Scan for the cell matching the given text and deliver its [X, Y] coordinate at center. 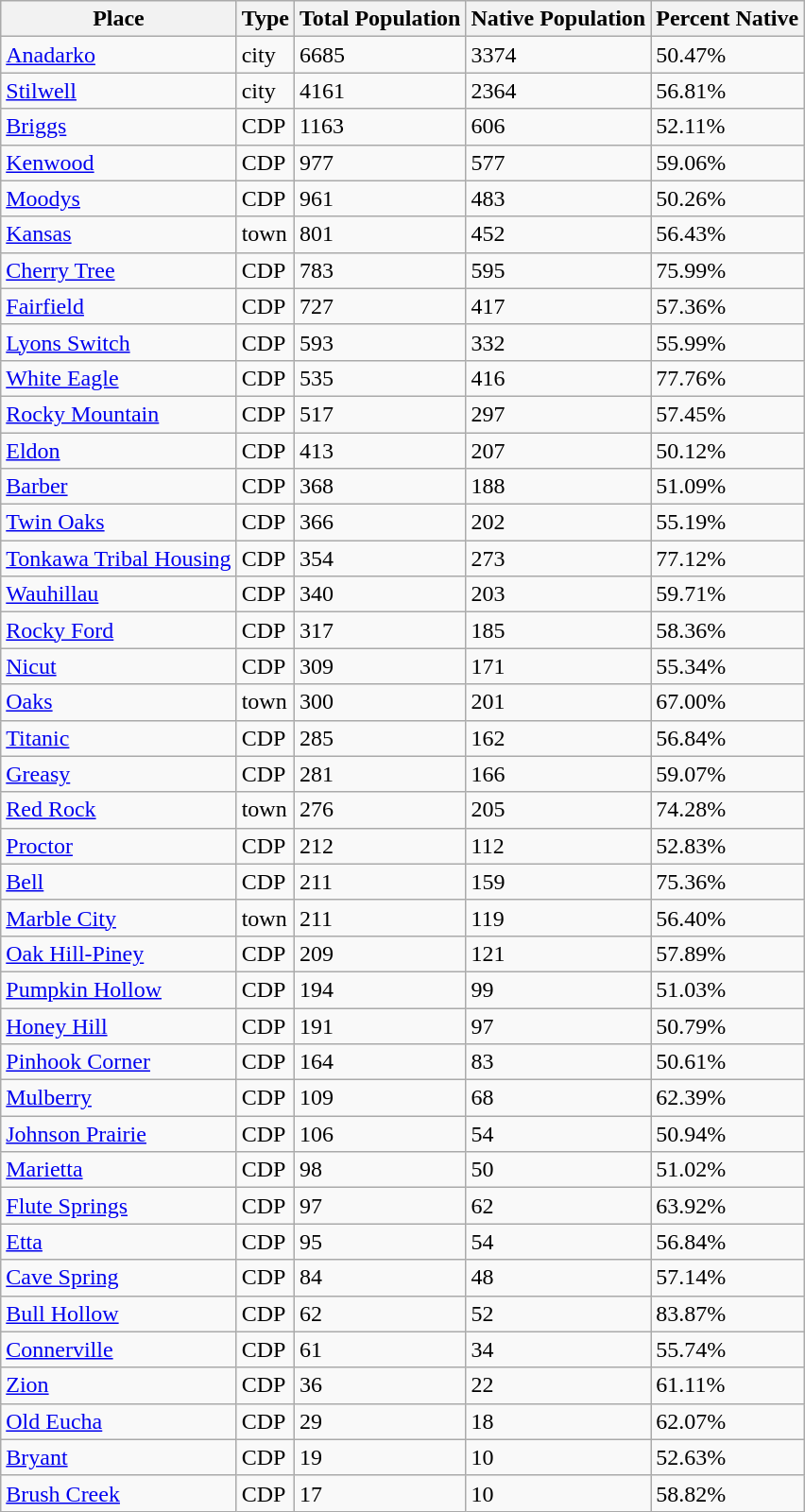
57.45% [728, 414]
332 [558, 342]
205 [558, 810]
Kansas [119, 234]
52 [558, 1314]
166 [558, 774]
75.36% [728, 882]
Type [265, 19]
162 [558, 738]
50.12% [728, 451]
84 [380, 1278]
273 [558, 558]
417 [558, 306]
Fairfield [119, 306]
18 [558, 1421]
83 [558, 1062]
50.61% [728, 1062]
Wauhillau [119, 594]
368 [380, 487]
366 [380, 523]
Tonkawa Tribal Housing [119, 558]
95 [380, 1242]
36 [380, 1385]
57.14% [728, 1278]
Native Population [558, 19]
56.43% [728, 234]
75.99% [728, 270]
977 [380, 163]
191 [380, 1025]
203 [558, 594]
74.28% [728, 810]
Mulberry [119, 1098]
202 [558, 523]
535 [380, 378]
159 [558, 882]
Connerville [119, 1349]
62.07% [728, 1421]
51.02% [728, 1170]
57.36% [728, 306]
961 [380, 198]
67.00% [728, 702]
83.87% [728, 1314]
63.92% [728, 1206]
276 [380, 810]
Titanic [119, 738]
57.89% [728, 954]
309 [380, 666]
Marietta [119, 1170]
2364 [558, 91]
801 [380, 234]
164 [380, 1062]
727 [380, 306]
Rocky Ford [119, 630]
55.19% [728, 523]
Stilwell [119, 91]
Proctor [119, 846]
Nicut [119, 666]
595 [558, 270]
99 [558, 989]
Oak Hill-Piney [119, 954]
297 [558, 414]
577 [558, 163]
Oaks [119, 702]
51.03% [728, 989]
Rocky Mountain [119, 414]
109 [380, 1098]
413 [380, 451]
207 [558, 451]
112 [558, 846]
416 [558, 378]
Bull Hollow [119, 1314]
188 [558, 487]
Zion [119, 1385]
68 [558, 1098]
593 [380, 342]
209 [380, 954]
106 [380, 1134]
6685 [380, 55]
Cherry Tree [119, 270]
59.71% [728, 594]
59.06% [728, 163]
Johnson Prairie [119, 1134]
48 [558, 1278]
185 [558, 630]
98 [380, 1170]
Bryant [119, 1457]
Bell [119, 882]
55.34% [728, 666]
194 [380, 989]
483 [558, 198]
52.83% [728, 846]
White Eagle [119, 378]
50.26% [728, 198]
119 [558, 918]
3374 [558, 55]
Brush Creek [119, 1493]
171 [558, 666]
17 [380, 1493]
Percent Native [728, 19]
Pinhook Corner [119, 1062]
52.63% [728, 1457]
59.07% [728, 774]
77.76% [728, 378]
212 [380, 846]
340 [380, 594]
281 [380, 774]
1163 [380, 127]
55.74% [728, 1349]
22 [558, 1385]
Honey Hill [119, 1025]
52.11% [728, 127]
606 [558, 127]
Old Eucha [119, 1421]
56.81% [728, 91]
50 [558, 1170]
51.09% [728, 487]
121 [558, 954]
285 [380, 738]
58.82% [728, 1493]
Place [119, 19]
Moodys [119, 198]
19 [380, 1457]
Red Rock [119, 810]
Cave Spring [119, 1278]
Twin Oaks [119, 523]
Flute Springs [119, 1206]
62.39% [728, 1098]
56.40% [728, 918]
Marble City [119, 918]
34 [558, 1349]
317 [380, 630]
50.79% [728, 1025]
Briggs [119, 127]
61.11% [728, 1385]
50.47% [728, 55]
29 [380, 1421]
Kenwood [119, 163]
Barber [119, 487]
Pumpkin Hollow [119, 989]
Greasy [119, 774]
77.12% [728, 558]
783 [380, 270]
4161 [380, 91]
Anadarko [119, 55]
Total Population [380, 19]
354 [380, 558]
Lyons Switch [119, 342]
517 [380, 414]
61 [380, 1349]
55.99% [728, 342]
Etta [119, 1242]
201 [558, 702]
50.94% [728, 1134]
452 [558, 234]
300 [380, 702]
Eldon [119, 451]
58.36% [728, 630]
